Find where the given text appears and provide that cell's center as [x, y] coordinate. 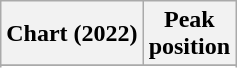
Chart (2022) [72, 34]
Peakposition [189, 34]
